Search for the cell housing the specified text and yield its (X, Y) center coordinate. 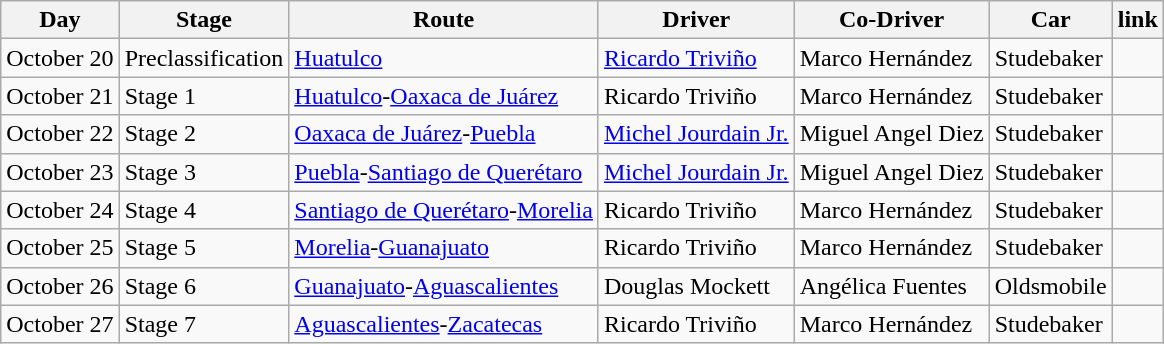
October 20 (60, 58)
Stage 2 (204, 134)
October 22 (60, 134)
Route (444, 20)
Stage 5 (204, 248)
Stage 3 (204, 172)
link (1138, 20)
Oldsmobile (1050, 286)
Huatulco (444, 58)
Puebla-Santiago de Querétaro (444, 172)
Stage (204, 20)
October 26 (60, 286)
Huatulco-Oaxaca de Juárez (444, 96)
Angélica Fuentes (892, 286)
Douglas Mockett (696, 286)
Day (60, 20)
Co-Driver (892, 20)
Stage 7 (204, 324)
Stage 4 (204, 210)
Stage 1 (204, 96)
Preclassification (204, 58)
Morelia-Guanajuato (444, 248)
October 23 (60, 172)
October 21 (60, 96)
October 27 (60, 324)
October 25 (60, 248)
Car (1050, 20)
Santiago de Querétaro-Morelia (444, 210)
Stage 6 (204, 286)
Aguascalientes-Zacatecas (444, 324)
October 24 (60, 210)
Driver (696, 20)
Oaxaca de Juárez-Puebla (444, 134)
Guanajuato-Aguascalientes (444, 286)
